Determine the (x, y) coordinate at the center of the cell enclosing the given text.  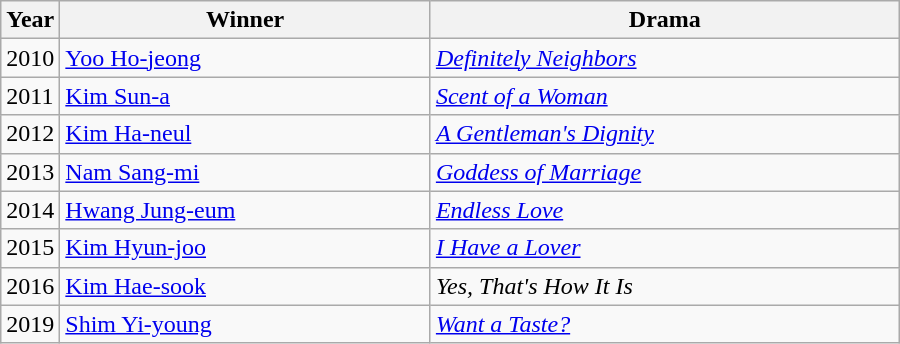
Want a Taste? (664, 324)
Yoo Ho-jeong (246, 58)
Nam Sang-mi (246, 172)
Scent of a Woman (664, 96)
2010 (30, 58)
Definitely Neighbors (664, 58)
2015 (30, 248)
Kim Hyun-joo (246, 248)
Goddess of Marriage (664, 172)
Shim Yi-young (246, 324)
Hwang Jung-eum (246, 210)
Winner (246, 20)
2014 (30, 210)
Drama (664, 20)
Endless Love (664, 210)
I Have a Lover (664, 248)
A Gentleman's Dignity (664, 134)
Kim Hae-sook (246, 286)
Year (30, 20)
Kim Sun-a (246, 96)
2016 (30, 286)
Yes, That's How It Is (664, 286)
Kim Ha-neul (246, 134)
2011 (30, 96)
2012 (30, 134)
2019 (30, 324)
2013 (30, 172)
